Locate the cell with the specified text and output its (x, y) center coordinate. 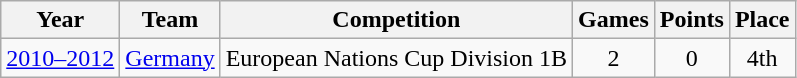
Place (762, 20)
4th (762, 58)
2 (614, 58)
Team (170, 20)
Points (692, 20)
2010–2012 (60, 58)
Year (60, 20)
Germany (170, 58)
Competition (396, 20)
Games (614, 20)
0 (692, 58)
European Nations Cup Division 1B (396, 58)
